Locate the cell with the specified text and output its [X, Y] center coordinate. 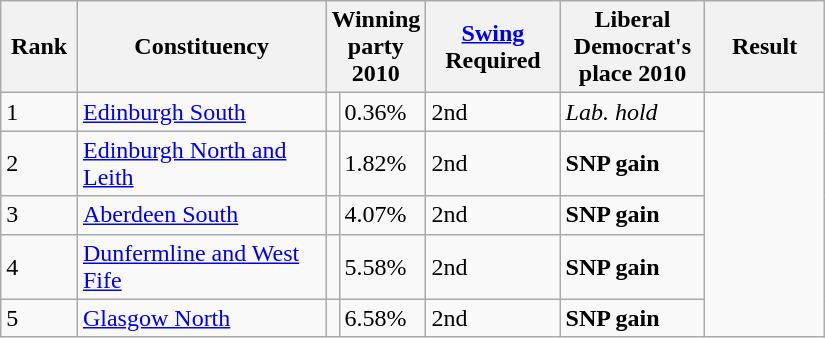
3 [40, 215]
Result [764, 47]
4.07% [382, 215]
2 [40, 164]
Liberal Democrat's place 2010 [632, 47]
Swing Required [493, 47]
4 [40, 266]
Edinburgh North and Leith [201, 164]
Aberdeen South [201, 215]
Winning party 2010 [376, 47]
5.58% [382, 266]
Constituency [201, 47]
Glasgow North [201, 318]
0.36% [382, 112]
Lab. hold [632, 112]
1 [40, 112]
1.82% [382, 164]
6.58% [382, 318]
Dunfermline and West Fife [201, 266]
Rank [40, 47]
5 [40, 318]
Edinburgh South [201, 112]
